From the cell containing the given text, extract its center point as (X, Y) coordinate. 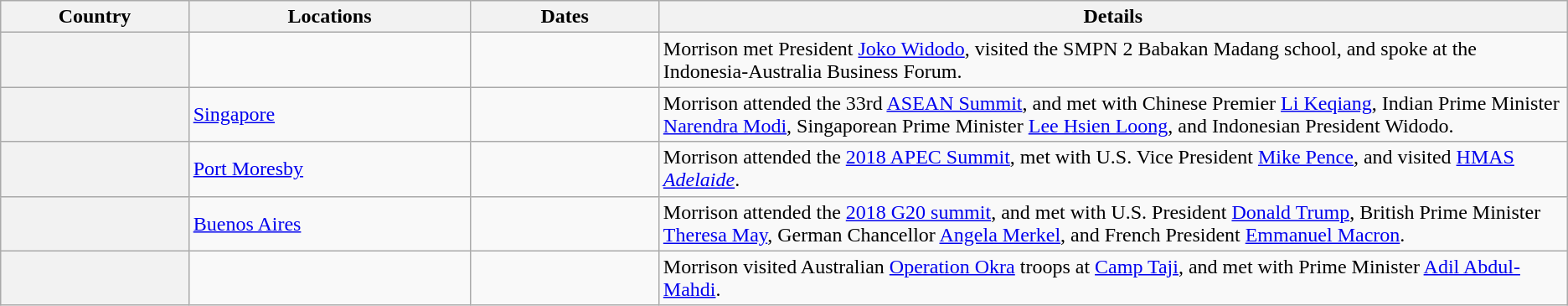
Singapore (330, 114)
Morrison attended the 2018 APEC Summit, met with U.S. Vice President Mike Pence, and visited HMAS Adelaide. (1112, 169)
Dates (565, 17)
Morrison visited Australian Operation Okra troops at Camp Taji, and met with Prime Minister Adil Abdul-Mahdi. (1112, 278)
Locations (330, 17)
Country (95, 17)
Morrison met President Joko Widodo, visited the SMPN 2 Babakan Madang school, and spoke at the Indonesia-Australia Business Forum. (1112, 60)
Details (1112, 17)
Buenos Aires (330, 223)
Port Moresby (330, 169)
